Return the (X, Y) coordinate for the center point of the cell that contains the specified text.  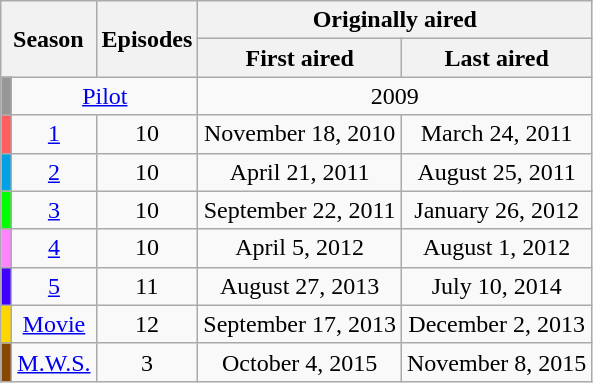
August 25, 2011 (496, 172)
Movie (54, 324)
July 10, 2014 (496, 286)
November 18, 2010 (300, 134)
November 8, 2015 (496, 362)
Episodes (147, 39)
12 (147, 324)
April 21, 2011 (300, 172)
1 (54, 134)
11 (147, 286)
M.W.S. (54, 362)
March 24, 2011 (496, 134)
Last aired (496, 58)
September 22, 2011 (300, 210)
First aired (300, 58)
4 (54, 248)
2009 (395, 96)
Season (48, 39)
September 17, 2013 (300, 324)
2 (54, 172)
August 1, 2012 (496, 248)
Pilot (105, 96)
December 2, 2013 (496, 324)
5 (54, 286)
October 4, 2015 (300, 362)
January 26, 2012 (496, 210)
April 5, 2012 (300, 248)
August 27, 2013 (300, 286)
Originally aired (395, 20)
